From the cell containing the given text, extract its center point as (X, Y) coordinate. 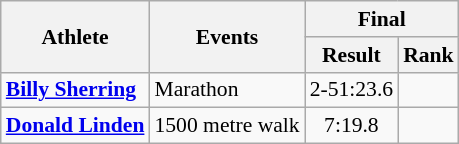
Rank (428, 55)
Athlete (76, 36)
Billy Sherring (76, 90)
1500 metre walk (226, 126)
Events (226, 36)
Donald Linden (76, 126)
Result (352, 55)
Marathon (226, 90)
7:19.8 (352, 126)
2-51:23.6 (352, 90)
Final (382, 19)
